For the text-containing cell, return its midpoint in [x, y] coordinate format. 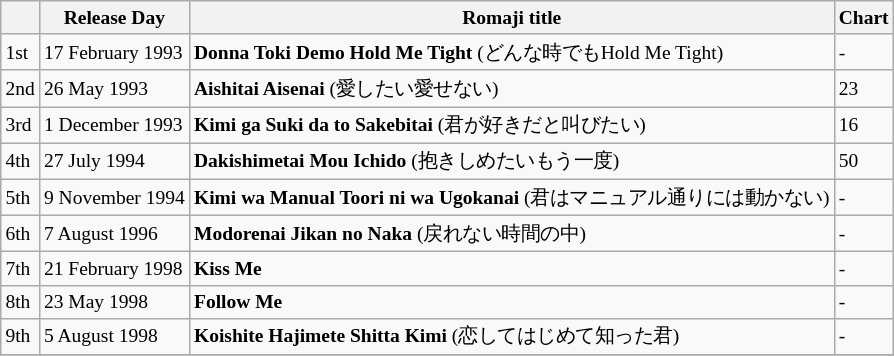
7th [20, 268]
21 February 1998 [114, 268]
Release Day [114, 18]
17 February 1993 [114, 52]
6th [20, 233]
Modorenai Jikan no Naka (戻れない時間の中) [512, 233]
Donna Toki Demo Hold Me Tight (どんな時でもHold Me Tight) [512, 52]
26 May 1993 [114, 88]
3rd [20, 125]
16 [864, 125]
Chart [864, 18]
Romaji title [512, 18]
1 December 1993 [114, 125]
Aishitai Aisenai (愛したい愛せない) [512, 88]
8th [20, 302]
Kimi ga Suki da to Sakebitai (君が好きだと叫びたい) [512, 125]
Kiss Me [512, 268]
4th [20, 161]
5 August 1998 [114, 336]
5th [20, 197]
9th [20, 336]
1st [20, 52]
Koishite Hajimete Shitta Kimi (恋してはじめて知った君) [512, 336]
7 August 1996 [114, 233]
50 [864, 161]
Follow Me [512, 302]
23 [864, 88]
Kimi wa Manual Toori ni wa Ugokanai (君はマニュアル通りには動かない) [512, 197]
9 November 1994 [114, 197]
2nd [20, 88]
23 May 1998 [114, 302]
27 July 1994 [114, 161]
Dakishimetai Mou Ichido (抱きしめたいもう一度) [512, 161]
